For the text-containing cell, return its midpoint in [x, y] coordinate format. 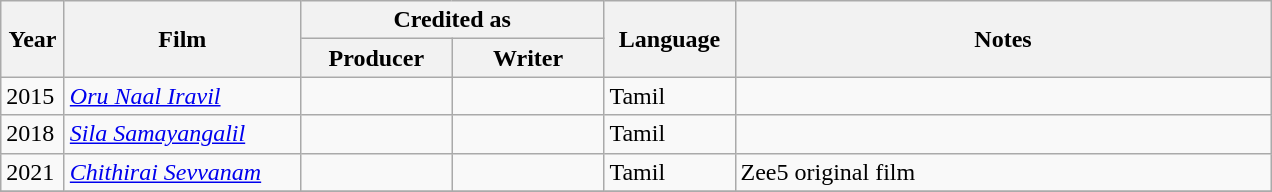
Year [33, 39]
Chithirai Sevvanam [182, 172]
Credited as [452, 20]
2018 [33, 134]
Sila Samayangalil [182, 134]
Language [670, 39]
Producer [376, 58]
Oru Naal Iravil [182, 96]
Writer [528, 58]
Film [182, 39]
2021 [33, 172]
2015 [33, 96]
Notes [1003, 39]
Zee5 original film [1003, 172]
